Scan for the cell matching the given text and deliver its (x, y) coordinate at center. 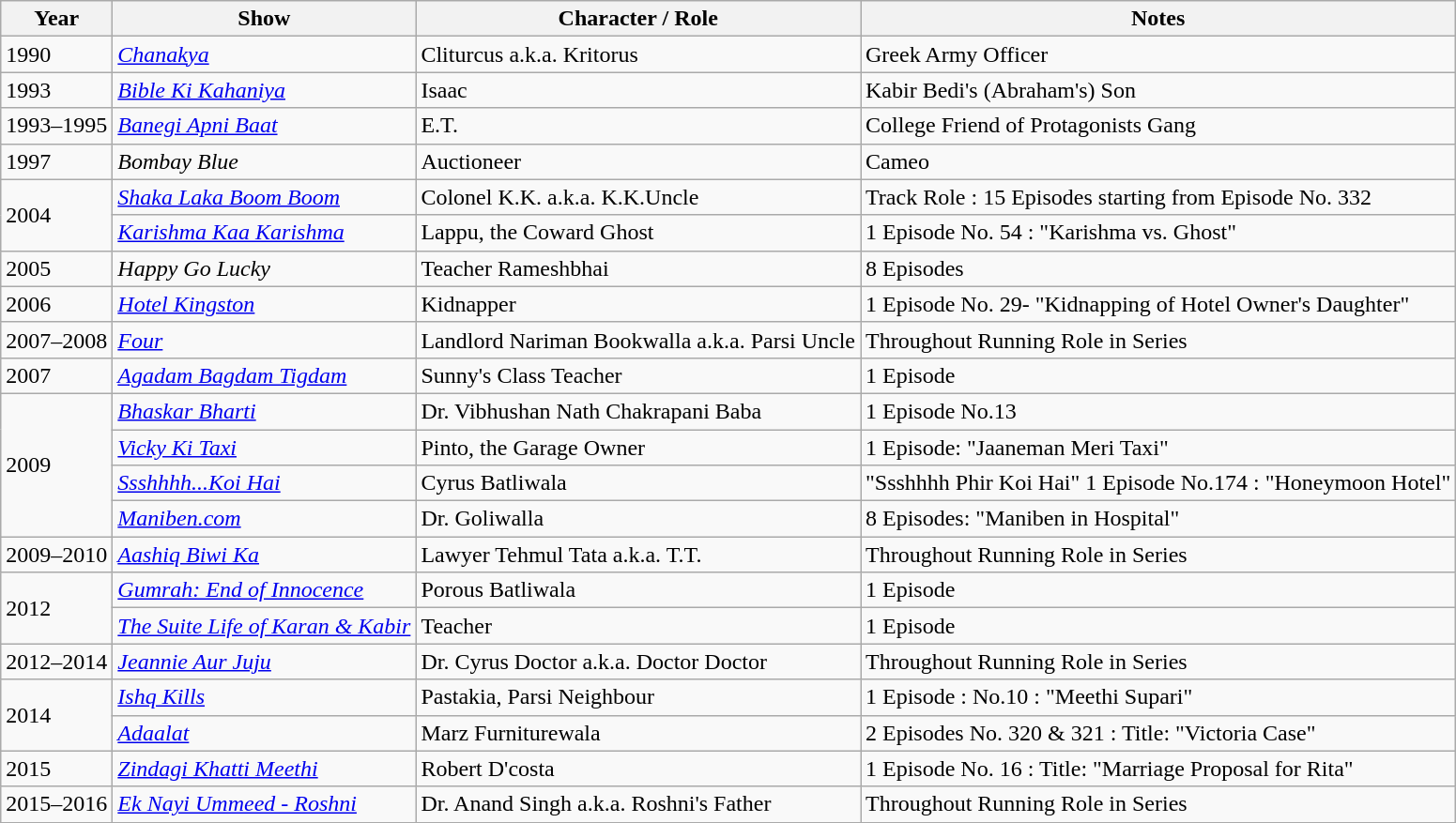
Bible Ki Kahaniya (265, 90)
Cameo (1157, 161)
Greek Army Officer (1157, 54)
Four (265, 340)
2009 (56, 465)
Aashiq Biwi Ka (265, 555)
Kabir Bedi's (Abraham's) Son (1157, 90)
Show (265, 19)
Ishq Kills (265, 697)
1990 (56, 54)
Zindagi Khatti Meethi (265, 769)
1 Episode No.13 (1157, 411)
Chanakya (265, 54)
Marz Furniturewala (638, 733)
1993 (56, 90)
2005 (56, 268)
Banegi Apni Baat (265, 126)
2004 (56, 215)
Pinto, the Garage Owner (638, 448)
Notes (1157, 19)
Bombay Blue (265, 161)
Robert D'costa (638, 769)
Year (56, 19)
Auctioneer (638, 161)
Bhaskar Bharti (265, 411)
"Ssshhhh Phir Koi Hai" 1 Episode No.174 : "Honeymoon Hotel" (1157, 483)
Ssshhhh...Koi Hai (265, 483)
Jeannie Aur Juju (265, 662)
College Friend of Protagonists Gang (1157, 126)
Maniben.com (265, 519)
Happy Go Lucky (265, 268)
8 Episodes (1157, 268)
1 Episode No. 16 : Title: "Marriage Proposal for Rita" (1157, 769)
Dr. Goliwalla (638, 519)
2014 (56, 715)
Character / Role (638, 19)
2015 (56, 769)
1 Episode No. 54 : "Karishma vs. Ghost" (1157, 233)
Sunny's Class Teacher (638, 375)
1993–1995 (56, 126)
Cyrus Batliwala (638, 483)
Gumrah: End of Innocence (265, 590)
The Suite Life of Karan & Kabir (265, 626)
Isaac (638, 90)
Shaka Laka Boom Boom (265, 197)
Lawyer Tehmul Tata a.k.a. T.T. (638, 555)
Dr. Cyrus Doctor a.k.a. Doctor Doctor (638, 662)
1 Episode No. 29- "Kidnapping of Hotel Owner's Daughter" (1157, 304)
2007 (56, 375)
Cliturcus a.k.a. Kritorus (638, 54)
2007–2008 (56, 340)
Dr. Vibhushan Nath Chakrapani Baba (638, 411)
Agadam Bagdam Tigdam (265, 375)
Teacher (638, 626)
2012 (56, 608)
Pastakia, Parsi Neighbour (638, 697)
Track Role : 15 Episodes starting from Episode No. 332 (1157, 197)
Ek Nayi Ummeed - Roshni (265, 804)
Kidnapper (638, 304)
Karishma Kaa Karishma (265, 233)
1997 (56, 161)
Colonel K.K. a.k.a. K.K.Uncle (638, 197)
2012–2014 (56, 662)
1 Episode : No.10 : "Meethi Supari" (1157, 697)
Porous Batliwala (638, 590)
Hotel Kingston (265, 304)
1 Episode: "Jaaneman Meri Taxi" (1157, 448)
Dr. Anand Singh a.k.a. Roshni's Father (638, 804)
2 Episodes No. 320 & 321 : Title: "Victoria Case" (1157, 733)
2006 (56, 304)
Landlord Nariman Bookwalla a.k.a. Parsi Uncle (638, 340)
Vicky Ki Taxi (265, 448)
Teacher Rameshbhai (638, 268)
2015–2016 (56, 804)
8 Episodes: "Maniben in Hospital" (1157, 519)
2009–2010 (56, 555)
Lappu, the Coward Ghost (638, 233)
Adaalat (265, 733)
E.T. (638, 126)
